Find where the given text appears and provide that cell's center as [X, Y] coordinate. 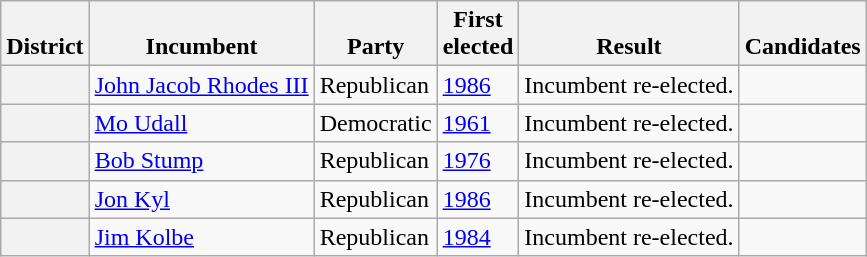
Party [376, 34]
Incumbent [202, 34]
Firstelected [478, 34]
Bob Stump [202, 161]
Jon Kyl [202, 199]
1984 [478, 237]
Jim Kolbe [202, 237]
Democratic [376, 123]
Result [629, 34]
1961 [478, 123]
John Jacob Rhodes III [202, 85]
District [45, 34]
Candidates [802, 34]
Mo Udall [202, 123]
1976 [478, 161]
